Pinpoint the cell where the given text exists, returning its (x, y) midpoint coordinate. 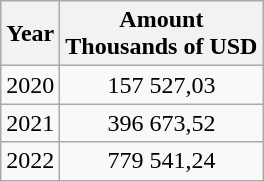
2021 (30, 123)
396 673,52 (162, 123)
157 527,03 (162, 85)
2022 (30, 161)
Year (30, 34)
2020 (30, 85)
779 541,24 (162, 161)
AmountThousands of USD (162, 34)
